Determine the [x, y] coordinate at the center of the cell enclosing the given text.  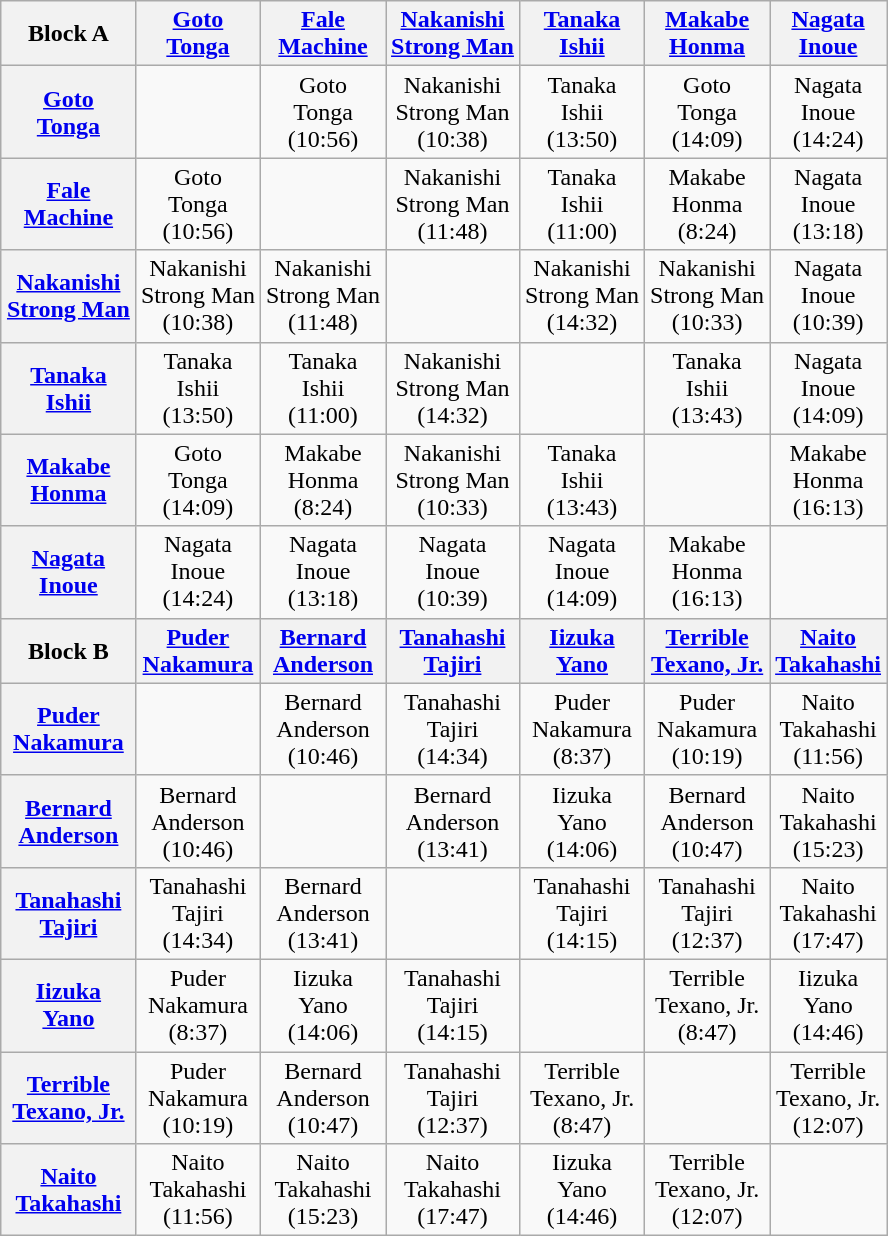
Block B [68, 650]
Block A [68, 34]
